Locate the cell with the specified text and output its (X, Y) center coordinate. 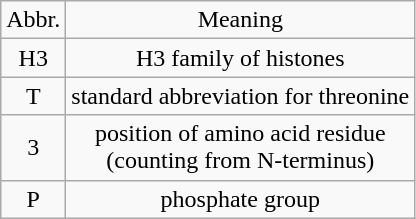
T (34, 96)
standard abbreviation for threonine (240, 96)
Meaning (240, 20)
P (34, 199)
H3 (34, 58)
3 (34, 148)
Abbr. (34, 20)
position of amino acid residue(counting from N-terminus) (240, 148)
H3 family of histones (240, 58)
phosphate group (240, 199)
